Locate the cell with the specified text and output its [X, Y] center coordinate. 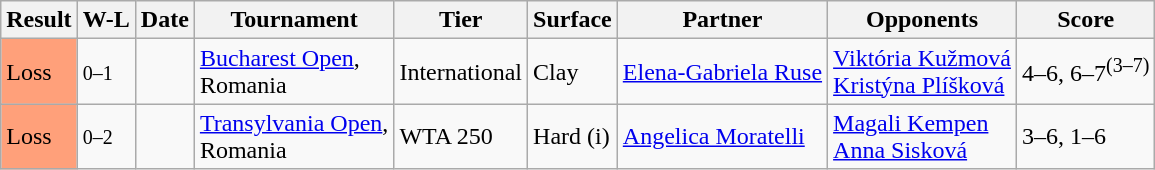
Clay [573, 72]
Bucharest Open, Romania [294, 72]
Date [164, 20]
Angelica Moratelli [722, 136]
Score [1085, 20]
WTA 250 [461, 136]
0–1 [106, 72]
0–2 [106, 136]
Magali Kempen Anna Sisková [922, 136]
Hard (i) [573, 136]
W-L [106, 20]
Result [39, 20]
International [461, 72]
Partner [722, 20]
Tier [461, 20]
Tournament [294, 20]
Viktória Kužmová Kristýna Plíšková [922, 72]
Elena-Gabriela Ruse [722, 72]
4–6, 6–7(3–7) [1085, 72]
Surface [573, 20]
3–6, 1–6 [1085, 136]
Transylvania Open, Romania [294, 136]
Opponents [922, 20]
